Search for the cell housing the specified text and yield its (x, y) center coordinate. 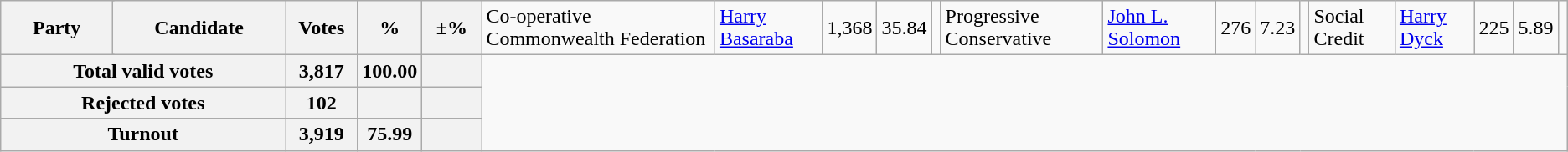
225 (1494, 28)
3,919 (322, 134)
Social Credit (1352, 28)
102 (322, 103)
±% (452, 28)
% (390, 28)
Harry Basaraba (768, 28)
Total valid votes (143, 71)
Harry Dyck (1434, 28)
Votes (322, 28)
5.89 (1536, 28)
7.23 (1278, 28)
Co-operative Commonwealth Federation (598, 28)
100.00 (390, 71)
3,817 (322, 71)
John L. Solomon (1159, 28)
Progressive Conservative (1022, 28)
Party (57, 28)
276 (1236, 28)
Rejected votes (143, 103)
1,368 (849, 28)
Candidate (199, 28)
35.84 (905, 28)
75.99 (390, 134)
Turnout (143, 134)
